Search for the cell housing the specified text and yield its [X, Y] center coordinate. 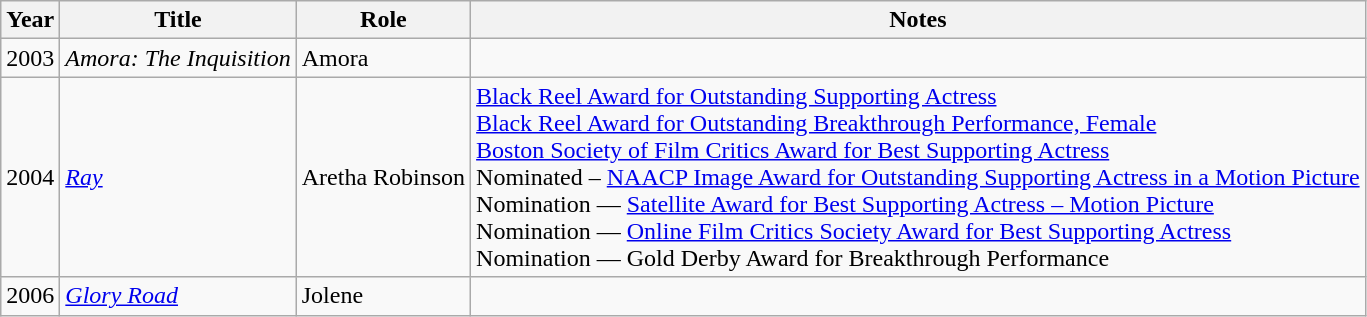
Notes [918, 20]
Role [383, 20]
Amora: The Inquisition [178, 58]
Aretha Robinson [383, 177]
2006 [30, 296]
2003 [30, 58]
Year [30, 20]
Title [178, 20]
Ray [178, 177]
Jolene [383, 296]
Amora [383, 58]
Glory Road [178, 296]
2004 [30, 177]
